Identify which cell holds the provided text, then report its [x, y] central coordinate. 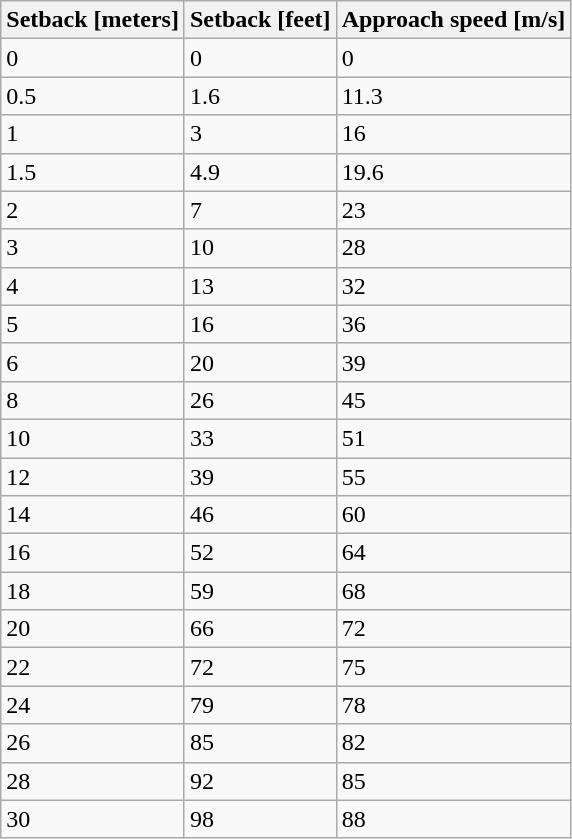
13 [260, 286]
4 [93, 286]
75 [454, 667]
1.6 [260, 96]
5 [93, 324]
6 [93, 362]
46 [260, 515]
4.9 [260, 172]
33 [260, 438]
1.5 [93, 172]
12 [93, 477]
Setback [meters] [93, 20]
8 [93, 400]
18 [93, 591]
7 [260, 210]
92 [260, 781]
78 [454, 705]
23 [454, 210]
24 [93, 705]
11.3 [454, 96]
Setback [feet] [260, 20]
88 [454, 819]
30 [93, 819]
1 [93, 134]
14 [93, 515]
68 [454, 591]
22 [93, 667]
2 [93, 210]
60 [454, 515]
98 [260, 819]
82 [454, 743]
36 [454, 324]
64 [454, 553]
Approach speed [m/s] [454, 20]
45 [454, 400]
32 [454, 286]
59 [260, 591]
55 [454, 477]
66 [260, 629]
51 [454, 438]
79 [260, 705]
52 [260, 553]
0.5 [93, 96]
19.6 [454, 172]
